Capture the cell that displays the provided text and extract its (X, Y) central coordinate. 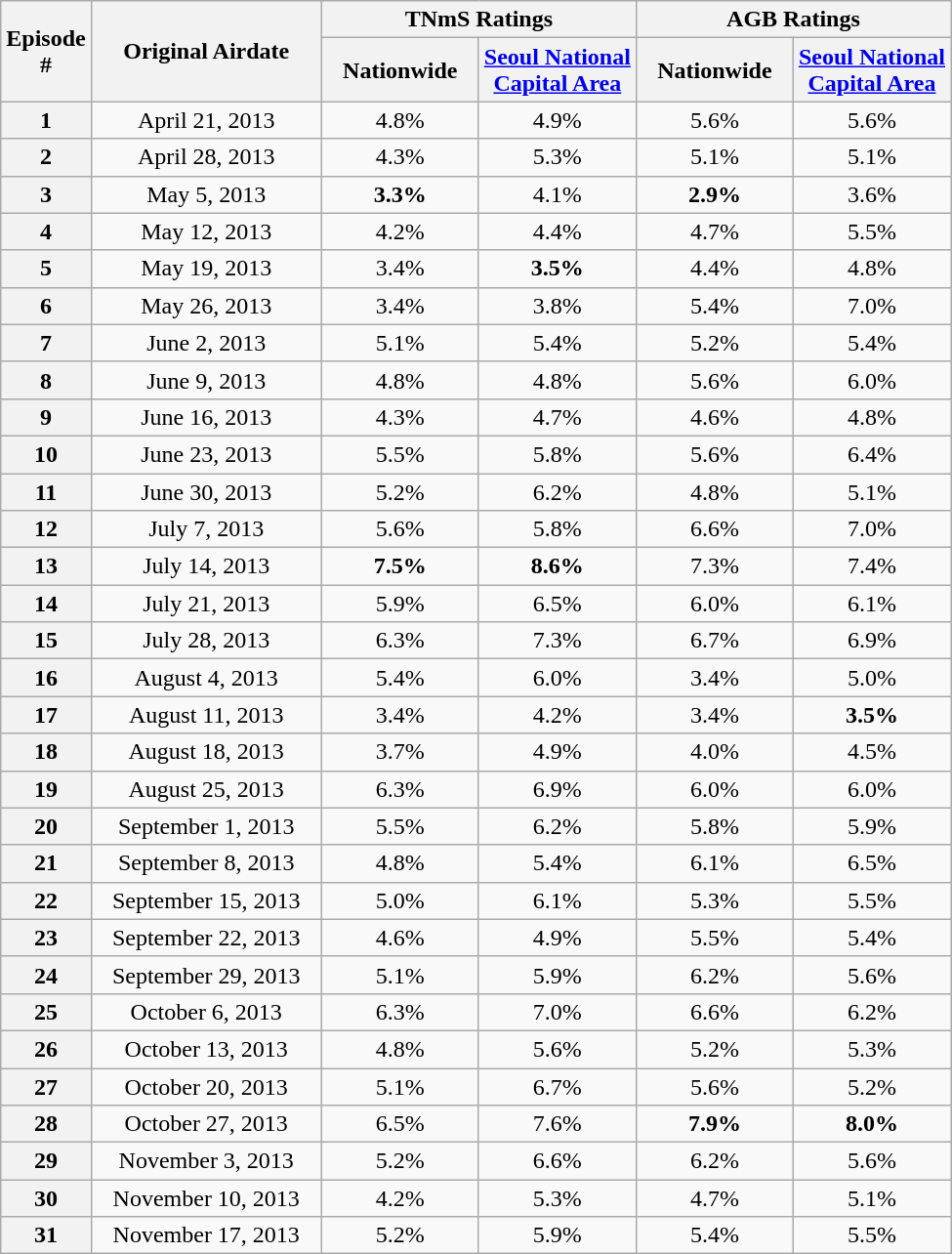
8.0% (871, 1124)
23 (46, 938)
8 (46, 380)
19 (46, 789)
3.3% (400, 194)
August 4, 2013 (206, 678)
17 (46, 715)
9 (46, 417)
July 7, 2013 (206, 529)
16 (46, 678)
September 29, 2013 (206, 975)
27 (46, 1087)
15 (46, 641)
3.7% (400, 752)
20 (46, 826)
31 (46, 1235)
4.0% (715, 752)
Original Airdate (206, 51)
28 (46, 1124)
2 (46, 157)
7.6% (557, 1124)
6.4% (871, 454)
September 22, 2013 (206, 938)
May 26, 2013 (206, 306)
3.6% (871, 194)
April 21, 2013 (206, 120)
7 (46, 343)
1 (46, 120)
25 (46, 1012)
November 10, 2013 (206, 1198)
June 2, 2013 (206, 343)
May 12, 2013 (206, 231)
30 (46, 1198)
September 15, 2013 (206, 900)
September 1, 2013 (206, 826)
June 23, 2013 (206, 454)
June 9, 2013 (206, 380)
6 (46, 306)
October 20, 2013 (206, 1087)
18 (46, 752)
May 5, 2013 (206, 194)
July 14, 2013 (206, 566)
June 30, 2013 (206, 491)
4.5% (871, 752)
29 (46, 1161)
September 8, 2013 (206, 863)
14 (46, 604)
7.4% (871, 566)
TNmS Ratings (478, 20)
5 (46, 269)
April 28, 2013 (206, 157)
October 27, 2013 (206, 1124)
12 (46, 529)
Episode # (46, 51)
August 11, 2013 (206, 715)
10 (46, 454)
13 (46, 566)
July 28, 2013 (206, 641)
22 (46, 900)
7.5% (400, 566)
4.1% (557, 194)
7.9% (715, 1124)
November 17, 2013 (206, 1235)
August 18, 2013 (206, 752)
3 (46, 194)
4 (46, 231)
July 21, 2013 (206, 604)
August 25, 2013 (206, 789)
3.8% (557, 306)
11 (46, 491)
AGB Ratings (793, 20)
May 19, 2013 (206, 269)
2.9% (715, 194)
November 3, 2013 (206, 1161)
June 16, 2013 (206, 417)
21 (46, 863)
October 6, 2013 (206, 1012)
24 (46, 975)
October 13, 2013 (206, 1049)
8.6% (557, 566)
26 (46, 1049)
